Output the [x, y] coordinate of the center of the cell containing the given text.  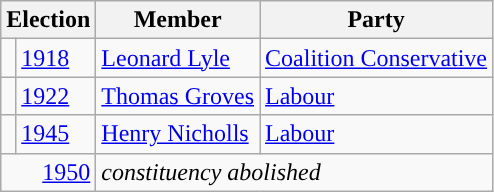
Henry Nicholls [178, 134]
Party [376, 20]
Leonard Lyle [178, 58]
constituency abolished [294, 172]
1922 [56, 96]
1945 [56, 134]
Member [178, 20]
1950 [48, 172]
1918 [56, 58]
Thomas Groves [178, 96]
Election [48, 20]
Coalition Conservative [376, 58]
